Search for the cell housing the specified text and yield its [X, Y] center coordinate. 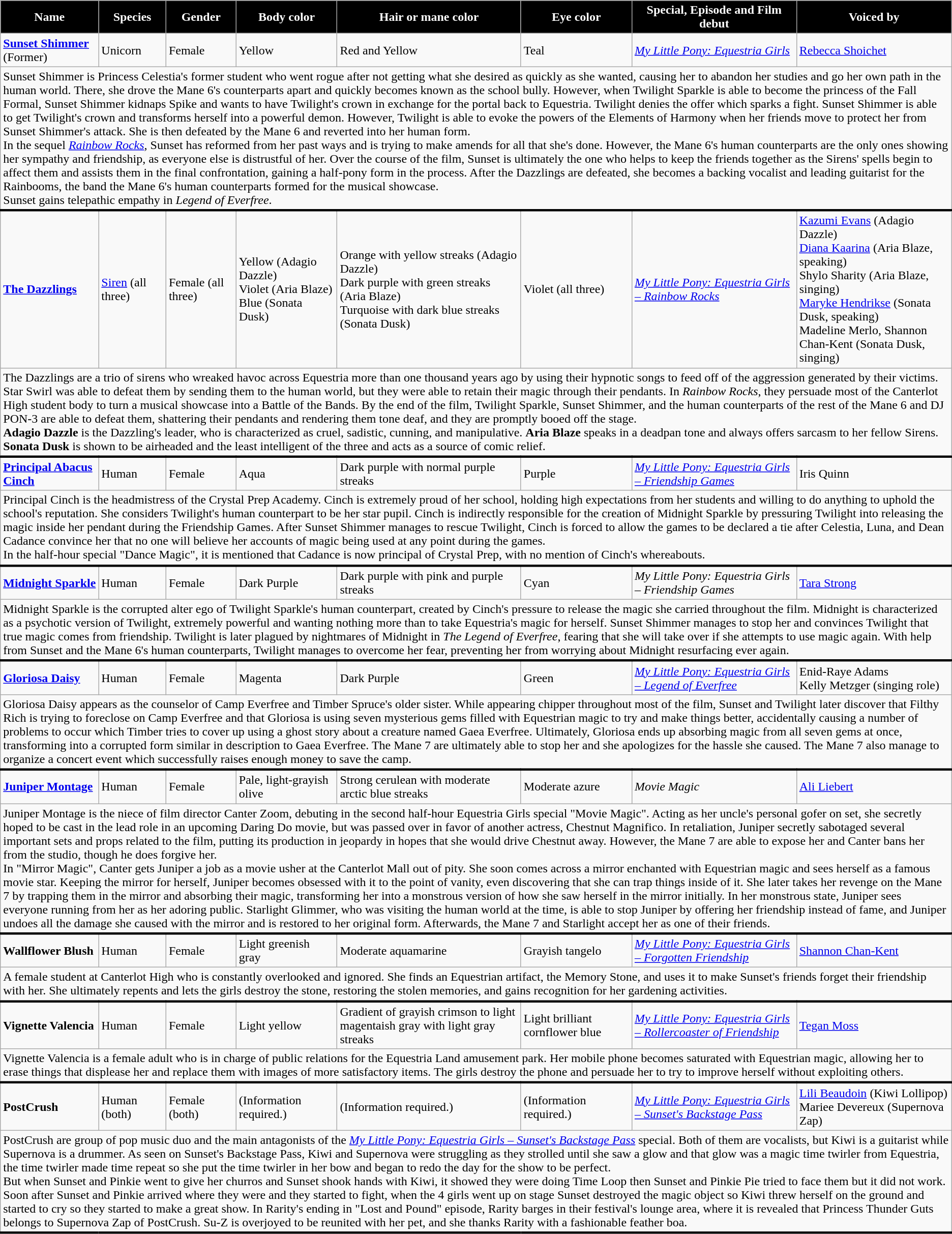
Violet (all three) [576, 289]
Shannon Chan-Kent [874, 950]
Grayish tangelo [576, 950]
Cyan [576, 583]
Gloriosa Daisy [50, 678]
Teal [576, 50]
Human (both) [132, 1106]
Dark purple with pink and purple streaks [429, 583]
Voiced by [874, 17]
My Little Pony: Equestria Girls [714, 50]
Female (both) [201, 1106]
Gender [201, 17]
Wallflower Blush [50, 950]
Strong cerulean with moderate arctic blue streaks [429, 786]
Orange with yellow streaks (Adagio Dazzle)Dark purple with green streaks (Aria Blaze)Turquoise with dark blue streaks (Sonata Dusk) [429, 289]
Vignette Valencia [50, 1025]
Eye color [576, 17]
Magenta [287, 678]
Enid-Raye AdamsKelly Metzger (singing role) [874, 678]
Body color [287, 17]
Red and Yellow [429, 50]
Light yellow [287, 1025]
Yellow (Adagio Dazzle)Violet (Aria Blaze)Blue (Sonata Dusk) [287, 289]
Moderate aquamarine [429, 950]
The Dazzlings [50, 289]
Light brilliant cornflower blue [576, 1025]
Dark purple with normal purple streaks [429, 474]
My Little Pony: Equestria Girls – Sunset's Backstage Pass [714, 1106]
Special, Episode and Film debut [714, 17]
Species [132, 17]
Name [50, 17]
Female (all three) [201, 289]
My Little Pony: Equestria Girls – Rollercoaster of Friendship [714, 1025]
Purple [576, 474]
Siren (all three) [132, 289]
Aqua [287, 474]
Lili Beaudoin (Kiwi Lollipop)Mariee Devereux (Supernova Zap) [874, 1106]
Tara Strong [874, 583]
Tegan Moss [874, 1025]
PostCrush [50, 1106]
Pale, light-grayish olive [287, 786]
Sunset Shimmer(Former) [50, 50]
Principal Abacus Cinch [50, 474]
Juniper Montage [50, 786]
Moderate azure [576, 786]
Hair or mane color [429, 17]
Movie Magic [714, 786]
Light greenish gray [287, 950]
My Little Pony: Equestria Girls – Forgotten Friendship [714, 950]
My Little Pony: Equestria Girls – Rainbow Rocks [714, 289]
Unicorn [132, 50]
Iris Quinn [874, 474]
Rebecca Shoichet [874, 50]
Gradient of grayish crimson to light magentaish gray with light gray streaks [429, 1025]
Green [576, 678]
Ali Liebert [874, 786]
My Little Pony: Equestria Girls – Legend of Everfree [714, 678]
Yellow [287, 50]
Midnight Sparkle [50, 583]
